Provide the [X, Y] coordinate of the cell's center where the given text is located.  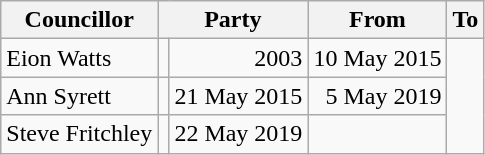
5 May 2019 [378, 96]
22 May 2019 [238, 134]
10 May 2015 [378, 58]
To [466, 20]
21 May 2015 [238, 96]
From [378, 20]
Party [233, 20]
2003 [238, 58]
Eion Watts [80, 58]
Councillor [80, 20]
Steve Fritchley [80, 134]
Ann Syrett [80, 96]
